Detect which cell encompasses the target text, then output its [x, y] center coordinate. 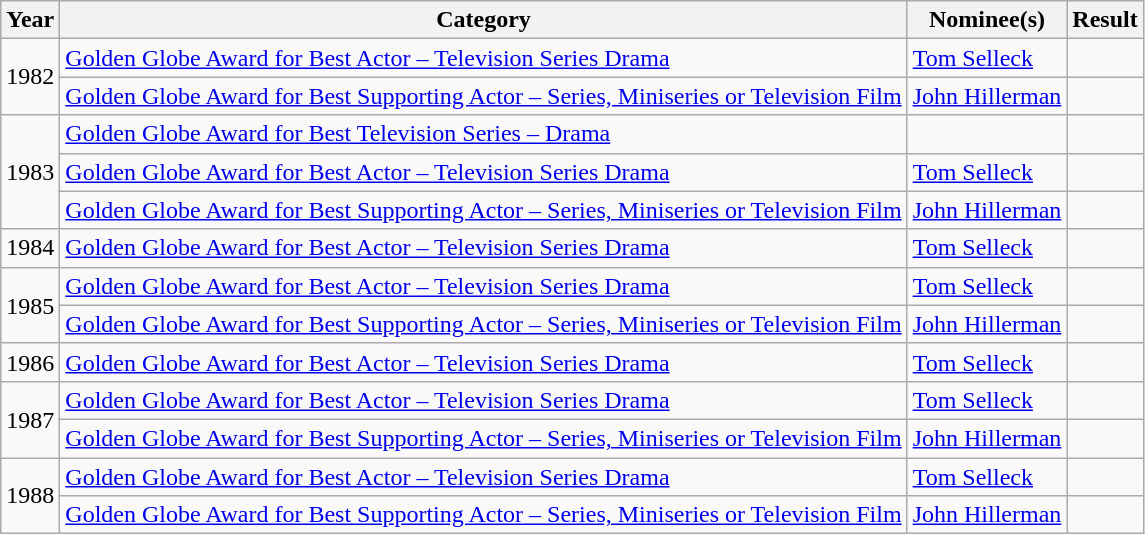
1986 [30, 362]
Year [30, 20]
1988 [30, 496]
1984 [30, 248]
Result [1105, 20]
1985 [30, 305]
Golden Globe Award for Best Television Series – Drama [484, 134]
1983 [30, 172]
1987 [30, 419]
Nominee(s) [987, 20]
Category [484, 20]
1982 [30, 77]
